Determine the [x, y] coordinate at the center of the cell enclosing the given text.  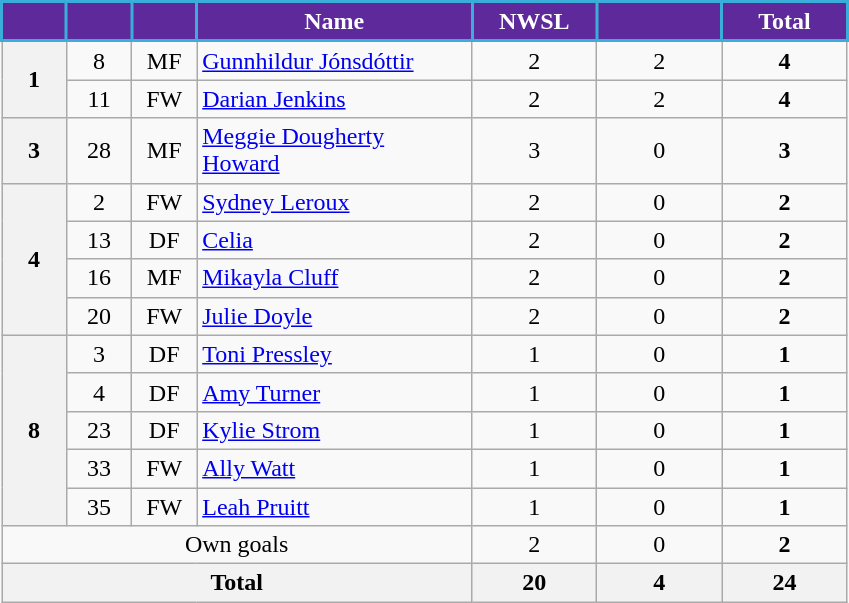
Amy Turner [334, 392]
23 [100, 430]
NWSL [534, 22]
Kylie Strom [334, 430]
Julie Doyle [334, 316]
Mikayla Cluff [334, 278]
16 [100, 278]
Meggie Dougherty Howard [334, 150]
24 [784, 583]
Toni Pressley [334, 354]
33 [100, 468]
28 [100, 150]
35 [100, 507]
13 [100, 240]
Ally Watt [334, 468]
Leah Pruitt [334, 507]
Gunnhildur Jónsdóttir [334, 60]
Sydney Leroux [334, 202]
11 [100, 99]
Darian Jenkins [334, 99]
Name [334, 22]
Celia [334, 240]
Own goals [237, 545]
